Scan for the cell matching the given text and deliver its (X, Y) coordinate at center. 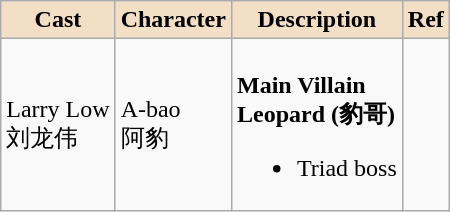
A-bao阿豹 (173, 125)
Description (316, 20)
Cast (58, 20)
Character (173, 20)
Ref (426, 20)
Main Villain Leopard (豹哥)Triad boss (316, 125)
Larry Low 刘龙伟 (58, 125)
